From the cell containing the given text, extract its center point as [X, Y] coordinate. 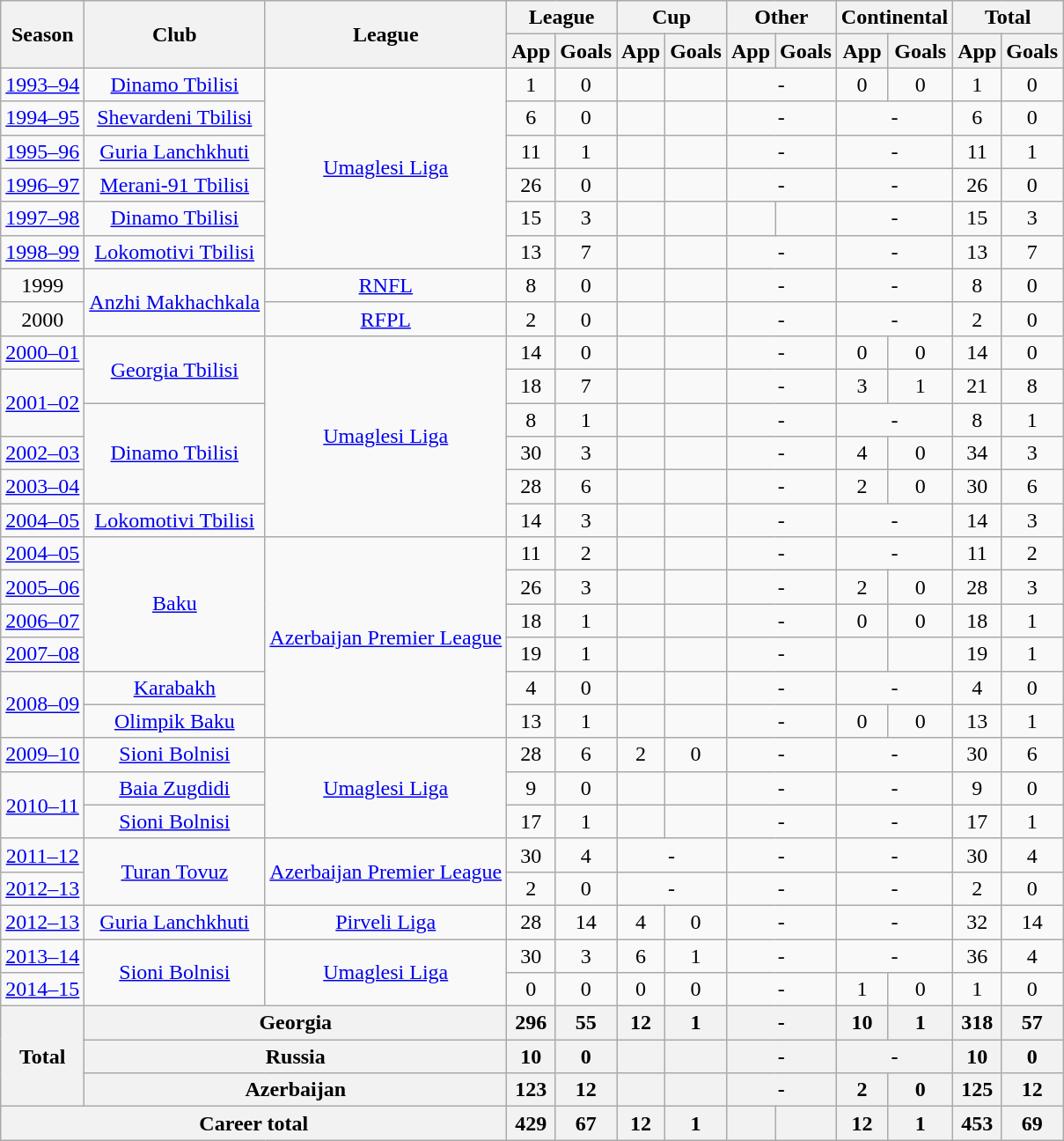
36 [977, 955]
RFPL [385, 319]
2014–15 [42, 990]
453 [977, 1123]
21 [977, 386]
67 [586, 1123]
Pirveli Liga [385, 922]
32 [977, 922]
Russia [296, 1056]
2002–03 [42, 453]
2011–12 [42, 855]
RNFL [385, 285]
123 [532, 1090]
Season [42, 34]
Azerbaijan [296, 1090]
1995–96 [42, 151]
34 [977, 453]
Baku [174, 604]
Georgia Tbilisi [174, 369]
2008–09 [42, 704]
2000 [42, 319]
2006–07 [42, 621]
Career total [253, 1123]
Merani-91 Tbilisi [174, 185]
2003–04 [42, 487]
296 [532, 1023]
Club [174, 34]
Turan Tovuz [174, 872]
2005–06 [42, 587]
2007–08 [42, 654]
1998–99 [42, 252]
69 [1032, 1123]
1996–97 [42, 185]
Karabakh [174, 688]
Baia Zugdidi [174, 788]
2001–02 [42, 402]
2000–01 [42, 352]
Anzhi Makhachkala [174, 302]
1999 [42, 285]
Georgia [296, 1023]
57 [1032, 1023]
Continental [894, 18]
Cup [672, 18]
Shevardeni Tbilisi [174, 118]
318 [977, 1023]
1994–95 [42, 118]
1993–94 [42, 85]
55 [586, 1023]
2013–14 [42, 955]
429 [532, 1123]
2009–10 [42, 755]
Olimpik Baku [174, 721]
Other [781, 18]
125 [977, 1090]
1997–98 [42, 218]
2010–11 [42, 805]
